Search for the cell housing the specified text and yield its [X, Y] center coordinate. 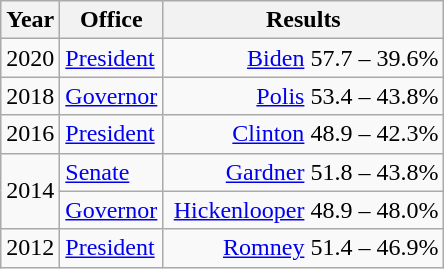
Office [112, 20]
2014 [30, 191]
Results [304, 20]
2016 [30, 134]
2020 [30, 58]
Hickenlooper 48.9 – 48.0% [304, 210]
2012 [30, 248]
Senate [112, 172]
Gardner 51.8 – 43.8% [304, 172]
Clinton 48.9 – 42.3% [304, 134]
2018 [30, 96]
Year [30, 20]
Polis 53.4 – 43.8% [304, 96]
Biden 57.7 – 39.6% [304, 58]
Romney 51.4 – 46.9% [304, 248]
